Find where the given text appears and provide that cell's center as [x, y] coordinate. 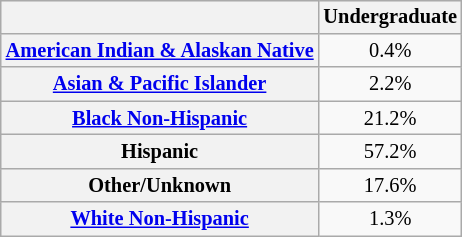
2.2% [390, 84]
Undergraduate [390, 17]
21.2% [390, 118]
17.6% [390, 185]
Other/Unknown [160, 185]
Asian & Pacific Islander [160, 84]
0.4% [390, 51]
Hispanic [160, 152]
1.3% [390, 219]
White Non-Hispanic [160, 219]
57.2% [390, 152]
Black Non-Hispanic [160, 118]
American Indian & Alaskan Native [160, 51]
